Identify which cell holds the provided text, then report its [X, Y] central coordinate. 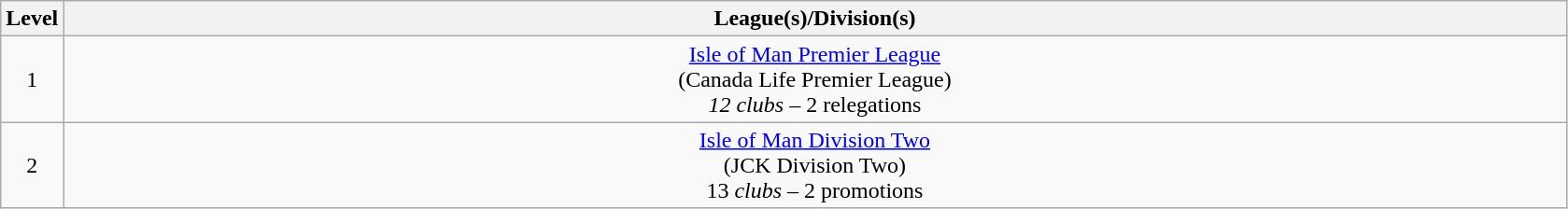
Isle of Man Division Two(JCK Division Two)13 clubs – 2 promotions [814, 165]
Isle of Man Premier League(Canada Life Premier League)12 clubs – 2 relegations [814, 79]
2 [32, 165]
League(s)/Division(s) [814, 19]
Level [32, 19]
1 [32, 79]
